Locate the cell with the specified text and output its [x, y] center coordinate. 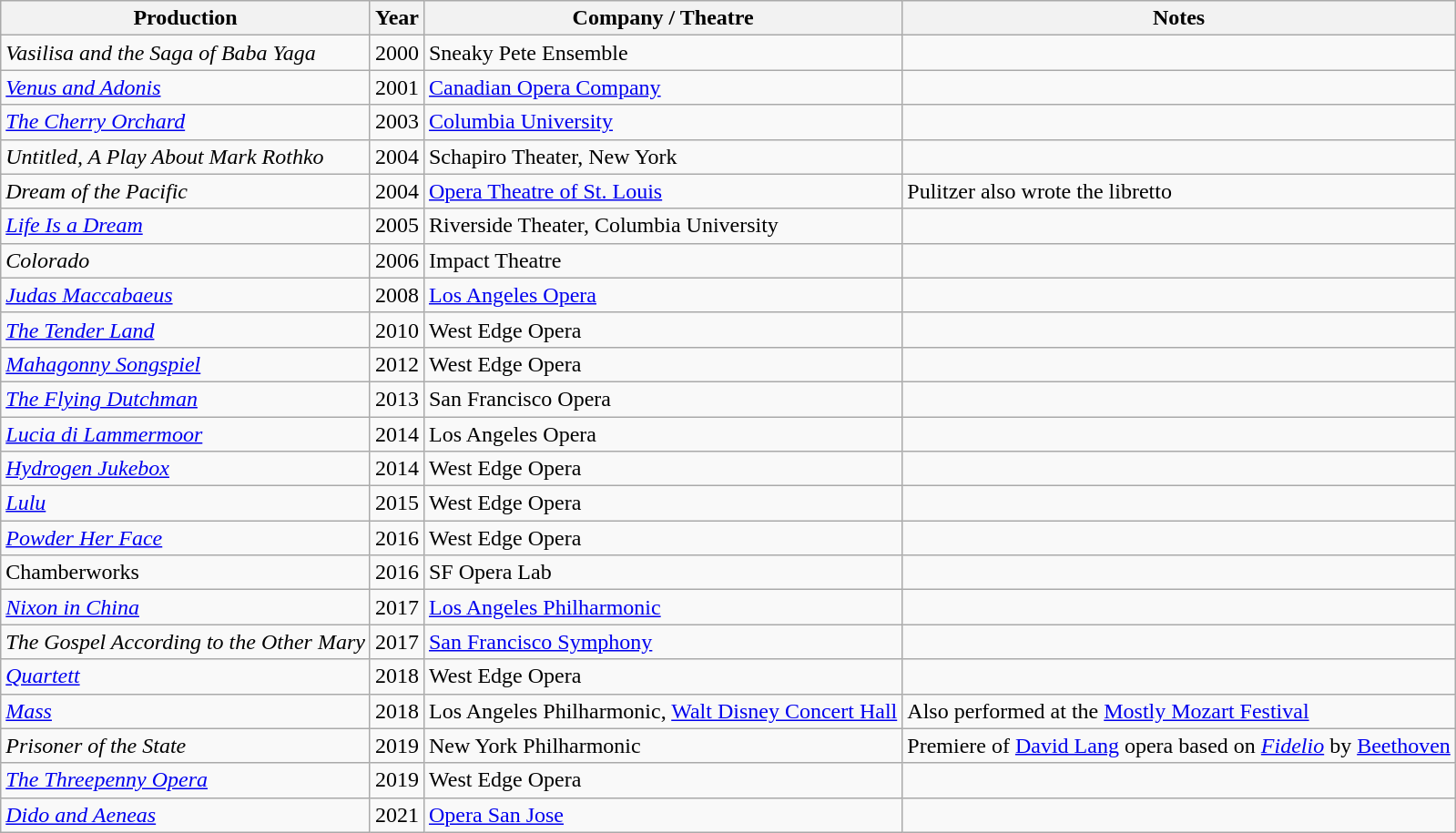
Columbia University [663, 122]
Production [186, 18]
San Francisco Symphony [663, 642]
Chamberworks [186, 573]
Mass [186, 711]
Mahagonny Songspiel [186, 364]
2015 [397, 503]
The Tender Land [186, 330]
Impact Theatre [663, 260]
Lulu [186, 503]
New York Philharmonic [663, 746]
Schapiro Theater, New York [663, 157]
2000 [397, 53]
2003 [397, 122]
2001 [397, 87]
The Threepenny Opera [186, 780]
Prisoner of the State [186, 746]
Quartett [186, 676]
Notes [1179, 18]
Dido and Aeneas [186, 815]
Venus and Adonis [186, 87]
2010 [397, 330]
Riverside Theater, Columbia University [663, 226]
Lucia di Lammermoor [186, 434]
Opera Theatre of St. Louis [663, 191]
Opera San Jose [663, 815]
Untitled, A Play About Mark Rothko [186, 157]
Year [397, 18]
Judas Maccabaeus [186, 295]
San Francisco Opera [663, 399]
Los Angeles Philharmonic [663, 607]
SF Opera Lab [663, 573]
Sneaky Pete Ensemble [663, 53]
Premiere of David Lang opera based on Fidelio by Beethoven [1179, 746]
Vasilisa and the Saga of Baba Yaga [186, 53]
2008 [397, 295]
The Cherry Orchard [186, 122]
Life Is a Dream [186, 226]
Los Angeles Philharmonic, Walt Disney Concert Hall [663, 711]
2005 [397, 226]
The Gospel According to the Other Mary [186, 642]
Powder Her Face [186, 538]
2013 [397, 399]
Hydrogen Jukebox [186, 469]
Canadian Opera Company [663, 87]
2006 [397, 260]
Also performed at the Mostly Mozart Festival [1179, 711]
Company / Theatre [663, 18]
2021 [397, 815]
Pulitzer also wrote the libretto [1179, 191]
Dream of the Pacific [186, 191]
Nixon in China [186, 607]
The Flying Dutchman [186, 399]
2012 [397, 364]
Colorado [186, 260]
